Output the [X, Y] coordinate of the center of the cell containing the given text.  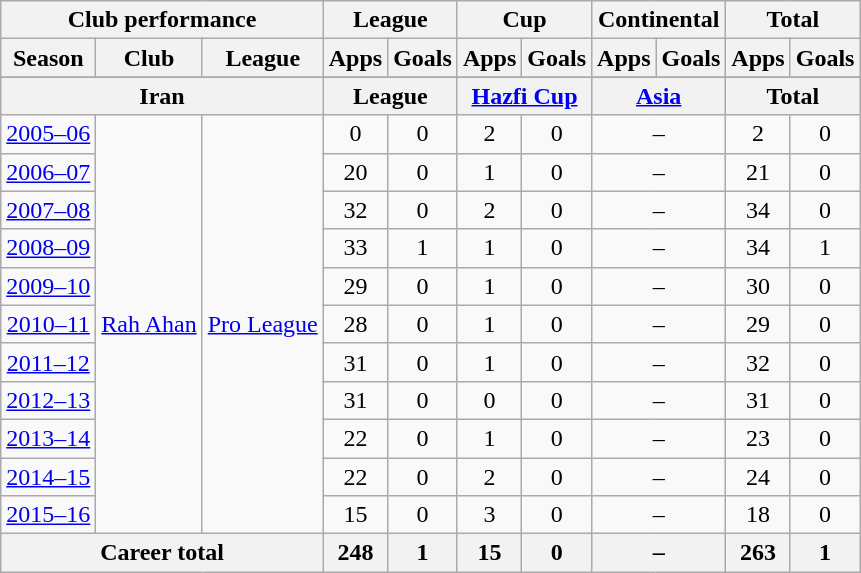
Continental [659, 20]
Hazfi Cup [524, 96]
33 [355, 248]
21 [758, 172]
263 [758, 553]
2008–09 [48, 248]
2010–11 [48, 324]
2012–13 [48, 400]
30 [758, 286]
Club performance [162, 20]
24 [758, 477]
2011–12 [48, 362]
2014–15 [48, 477]
2006–07 [48, 172]
2009–10 [48, 286]
Asia [659, 96]
Club [149, 58]
2015–16 [48, 515]
20 [355, 172]
Cup [524, 20]
18 [758, 515]
2007–08 [48, 210]
2013–14 [48, 438]
3 [489, 515]
Career total [162, 553]
2005–06 [48, 134]
248 [355, 553]
Rah Ahan [149, 324]
Pro League [262, 324]
28 [355, 324]
23 [758, 438]
Iran [162, 96]
Season [48, 58]
